From the cell containing the given text, extract its center point as (X, Y) coordinate. 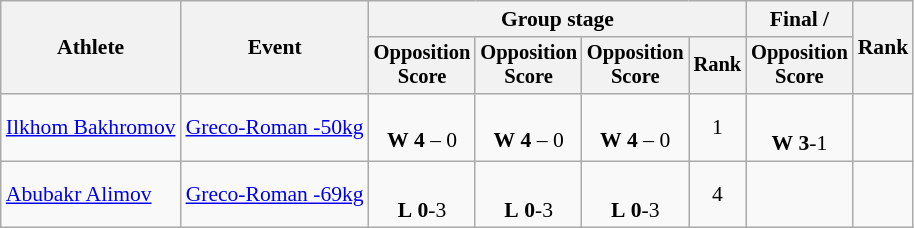
Greco-Roman -50kg (275, 128)
W 3-1 (800, 128)
1 (718, 128)
Ilkhom Bakhromov (91, 128)
Athlete (91, 48)
Final / (800, 19)
Greco-Roman -69kg (275, 194)
4 (718, 194)
Event (275, 48)
Group stage (558, 19)
Abubakr Alimov (91, 194)
